Find where the given text appears and provide that cell's center as (x, y) coordinate. 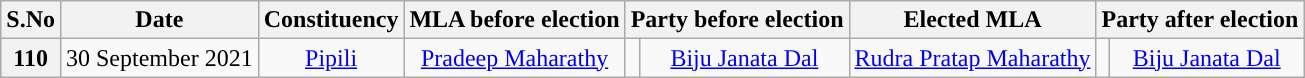
Party after election (1200, 20)
Party before election (737, 20)
Elected MLA (972, 20)
MLA before election (514, 20)
110 (31, 58)
Date (159, 20)
Constituency (331, 20)
Pradeep Maharathy (514, 58)
S.No (31, 20)
Pipili (331, 58)
Rudra Pratap Maharathy (972, 58)
30 September 2021 (159, 58)
